Scan for the cell matching the given text and deliver its [X, Y] coordinate at center. 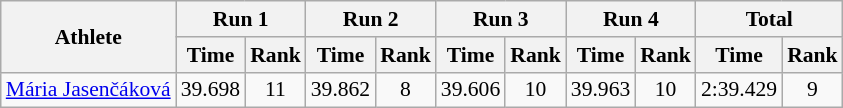
Run 4 [631, 19]
2:39.429 [739, 90]
Run 3 [501, 19]
39.606 [470, 90]
39.698 [210, 90]
Athlete [88, 36]
8 [406, 90]
11 [276, 90]
Mária Jasenčáková [88, 90]
39.963 [600, 90]
Run 2 [371, 19]
Run 1 [241, 19]
39.862 [340, 90]
Total [770, 19]
9 [812, 90]
